Return the [x, y] coordinate for the center point of the cell that contains the specified text.  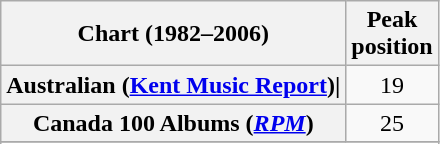
Australian (Kent Music Report)| [174, 85]
Chart (1982–2006) [174, 34]
25 [392, 123]
19 [392, 85]
Canada 100 Albums (RPM) [174, 123]
Peakposition [392, 34]
